Extract the (X, Y) coordinate from the center of the cell holding the provided text.  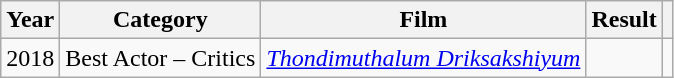
Year (30, 20)
Result (624, 20)
Thondimuthalum Driksakshiyum (424, 58)
Category (160, 20)
2018 (30, 58)
Best Actor – Critics (160, 58)
Film (424, 20)
